Detect which cell encompasses the target text, then output its [X, Y] center coordinate. 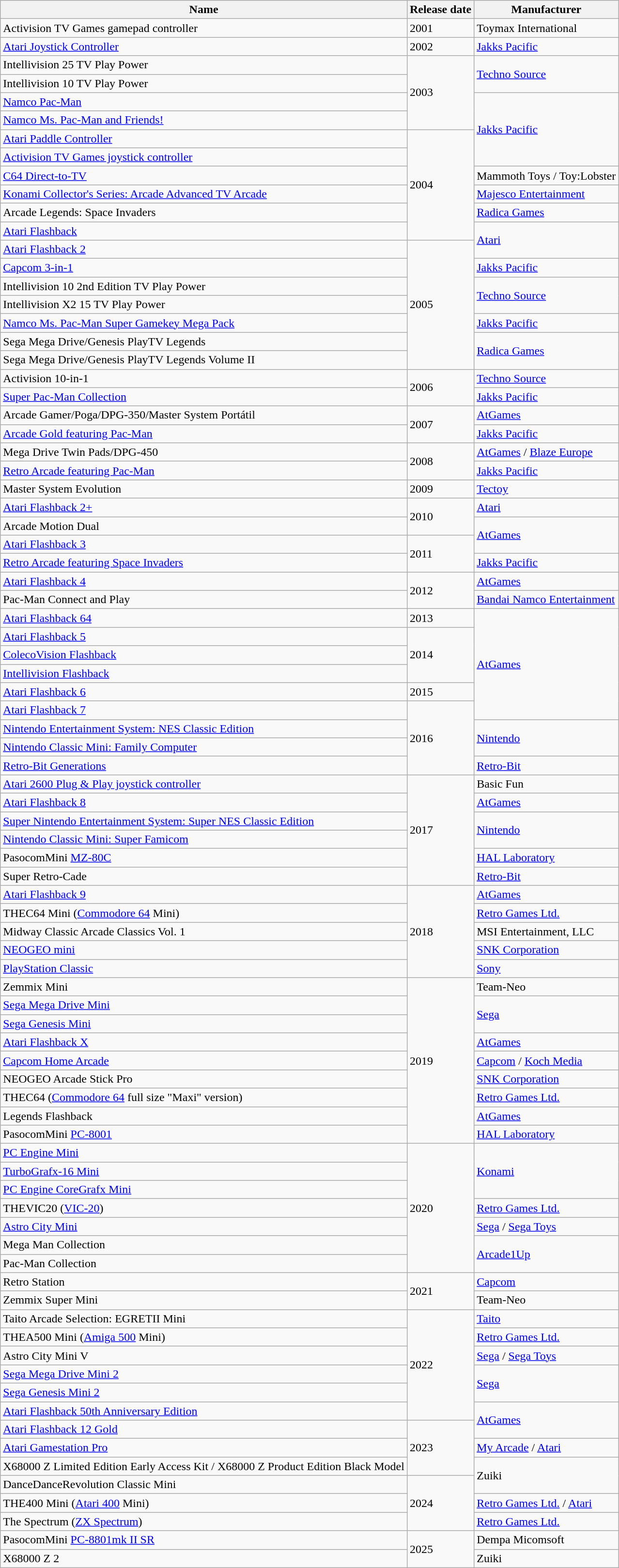
Capcom [546, 1282]
NEOGEO mini [204, 950]
Namco Ms. Pac-Man and Friends! [204, 120]
2014 [440, 655]
Mammoth Toys / Toy:Lobster [546, 175]
Retro-Bit Generations [204, 765]
THEC64 Mini (Commodore 64 Mini) [204, 913]
2001 [440, 28]
Nintendo Classic Mini: Super Famicom [204, 839]
Atari Flashback 2 [204, 249]
Intellivision 25 TV Play Power [204, 65]
Capcom Home Arcade [204, 1060]
Midway Classic Arcade Classics Vol. 1 [204, 931]
Nintendo Entertainment System: NES Classic Edition [204, 729]
2019 [440, 1061]
Super Retro-Cade [204, 876]
Tectoy [546, 489]
2006 [440, 388]
AtGames / Blaze Europe [546, 452]
2012 [440, 590]
Atari Flashback 50th Anniversary Edition [204, 1411]
MSI Entertainment, LLC [546, 931]
Master System Evolution [204, 489]
Zemmix Mini [204, 987]
Intellivision 10 TV Play Power [204, 83]
Bandai Namco Entertainment [546, 600]
TurboGrafx-16 Mini [204, 1171]
Atari Flashback 3 [204, 544]
Sega Mega Drive Mini 2 [204, 1374]
The Spectrum (ZX Spectrum) [204, 1521]
PC Engine CoreGrafx Mini [204, 1190]
Atari Flashback X [204, 1042]
2008 [440, 461]
2002 [440, 47]
Sony [546, 968]
Taito Arcade Selection: EGRETII Mini [204, 1319]
Zemmix Super Mini [204, 1300]
Retro Arcade featuring Space Invaders [204, 563]
THEVIC20 (VIC-20) [204, 1208]
Mega Drive Twin Pads/DPG-450 [204, 452]
Atari Flashback [204, 231]
2017 [440, 830]
2024 [440, 1503]
Retro Arcade featuring Pac-Man [204, 470]
Atari Flashback 9 [204, 895]
Intellivision Flashback [204, 673]
Sega Genesis Mini 2 [204, 1392]
Atari Flashback 64 [204, 618]
Activision TV Games gamepad controller [204, 28]
Super Nintendo Entertainment System: Super NES Classic Edition [204, 821]
DanceDanceRevolution Classic Mini [204, 1485]
Konami Collector's Series: Arcade Advanced TV Arcade [204, 194]
Intellivision X2 15 TV Play Power [204, 305]
Pac-Man Connect and Play [204, 600]
Sega Genesis Mini [204, 1024]
2016 [440, 738]
PlayStation Classic [204, 968]
Astro City Mini V [204, 1355]
Sega Mega Drive Mini [204, 1005]
PC Engine Mini [204, 1153]
PasocomMini PC-8001 [204, 1134]
2025 [440, 1549]
Activision TV Games joystick controller [204, 157]
X68000 Z Limited Edition Early Access Kit / X68000 Z Product Edition Black Model [204, 1466]
2007 [440, 424]
2015 [440, 692]
Arcade Motion Dual [204, 526]
Retro Station [204, 1282]
Activision 10-in-1 [204, 378]
Atari Paddle Controller [204, 139]
ColecoVision Flashback [204, 655]
2005 [440, 305]
2009 [440, 489]
Capcom / Koch Media [546, 1060]
Manufacturer [546, 10]
2010 [440, 516]
Release date [440, 10]
Arcade Gold featuring Pac-Man [204, 434]
Nintendo Classic Mini: Family Computer [204, 747]
Legends Flashback [204, 1116]
Atari Flashback 5 [204, 637]
My Arcade / Atari [546, 1448]
Dempa Micomsoft [546, 1540]
Pac-Man Collection [204, 1263]
Toymax International [546, 28]
Atari 2600 Plug & Play joystick controller [204, 784]
Atari Gamestation Pro [204, 1448]
2018 [440, 931]
Retro Games Ltd. / Atari [546, 1503]
THEC64 (Commodore 64 full size "Maxi" version) [204, 1097]
Intellivision 10 2nd Edition TV Play Power [204, 286]
Namco Pac-Man [204, 102]
Arcade Legends: Space Invaders [204, 212]
Namco Ms. Pac-Man Super Gamekey Mega Pack [204, 323]
Name [204, 10]
Atari Flashback 2+ [204, 507]
THE400 Mini (Atari 400 Mini) [204, 1503]
Atari Flashback 8 [204, 802]
2020 [440, 1208]
THEA500 Mini (Amiga 500 Mini) [204, 1337]
Sega Mega Drive/Genesis PlayTV Legends Volume II [204, 360]
2021 [440, 1291]
Arcade1Up [546, 1254]
Super Pac-Man Collection [204, 397]
Basic Fun [546, 784]
Sega Mega Drive/Genesis PlayTV Legends [204, 342]
2004 [440, 185]
Majesco Entertainment [546, 194]
Arcade Gamer/Poga/DPG-350/Master System Portátil [204, 415]
2022 [440, 1365]
X68000 Z 2 [204, 1558]
Mega Man Collection [204, 1245]
NEOGEO Arcade Stick Pro [204, 1079]
Atari Flashback 4 [204, 581]
Konami [546, 1171]
Atari Flashback 6 [204, 692]
C64 Direct-to-TV [204, 175]
Atari Flashback 12 Gold [204, 1429]
PasocomMini PC-8801mk II SR [204, 1540]
Atari Joystick Controller [204, 47]
Taito [546, 1319]
Astro City Mini [204, 1226]
2003 [440, 93]
2013 [440, 618]
2023 [440, 1448]
PasocomMini MZ-80C [204, 858]
Capcom 3-in-1 [204, 268]
Atari Flashback 7 [204, 710]
2011 [440, 554]
